Extract the [x, y] coordinate from the center of the cell holding the provided text.  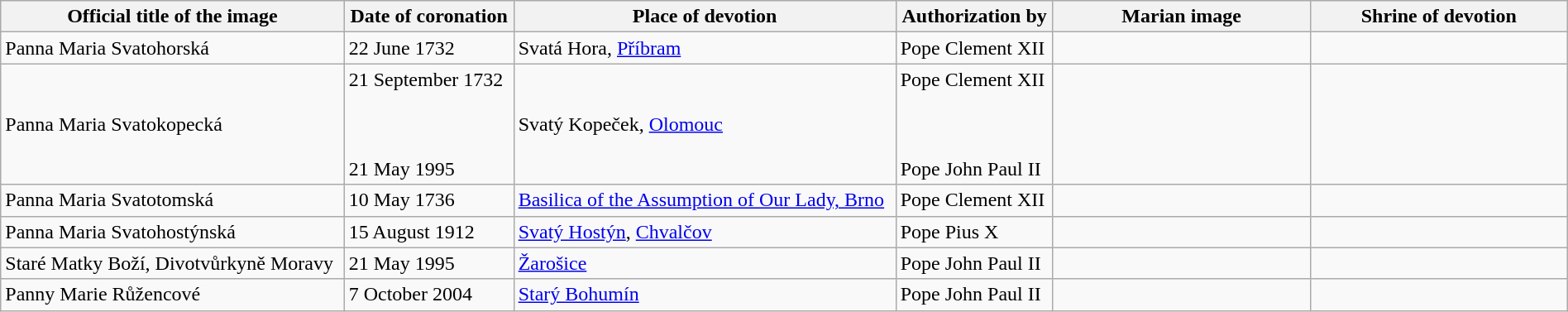
Svatá Hora, Příbram [705, 48]
Panna Maria Svatohorská [172, 48]
Marian image [1181, 17]
7 October 2004 [428, 295]
Panny Marie Růžencové [172, 295]
Pope Pius X [974, 232]
21 September 173221 May 1995 [428, 124]
22 June 1732 [428, 48]
Svatý Hostýn, Chvalčov [705, 232]
Panna Maria Svatotomská [172, 200]
15 August 1912 [428, 232]
Žarošice [705, 263]
Svatý Kopeček, Olomouc [705, 124]
Place of devotion [705, 17]
Shrine of devotion [1439, 17]
Panna Maria Svatohostýnská [172, 232]
Authorization by [974, 17]
Starý Bohumín [705, 295]
Panna Maria Svatokopecká [172, 124]
Staré Matky Boží, Divotvůrkyně Moravy [172, 263]
10 May 1736 [428, 200]
Official title of the image [172, 17]
Date of coronation [428, 17]
21 May 1995 [428, 263]
Pope Clement XIIPope John Paul II [974, 124]
Basilica of the Assumption of Our Lady, Brno [705, 200]
